For the text-containing cell, return its midpoint in (X, Y) coordinate format. 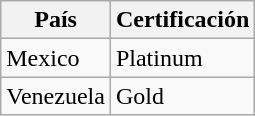
Gold (182, 96)
Certificación (182, 20)
Platinum (182, 58)
País (56, 20)
Mexico (56, 58)
Venezuela (56, 96)
